Provide the [x, y] coordinate of the cell's center where the given text is located.  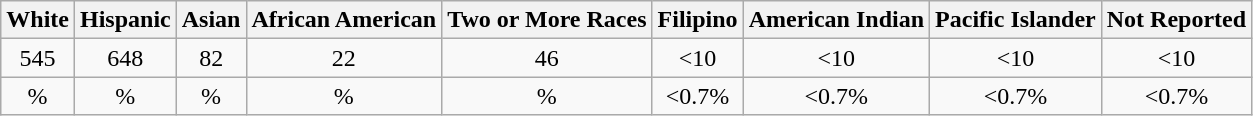
Pacific Islander [1016, 20]
46 [547, 58]
Filipino [698, 20]
Two or More Races [547, 20]
American Indian [836, 20]
Not Reported [1176, 20]
22 [344, 58]
82 [211, 58]
African American [344, 20]
648 [125, 58]
Hispanic [125, 20]
545 [38, 58]
White [38, 20]
Asian [211, 20]
